Output the [x, y] coordinate of the center of the cell containing the given text.  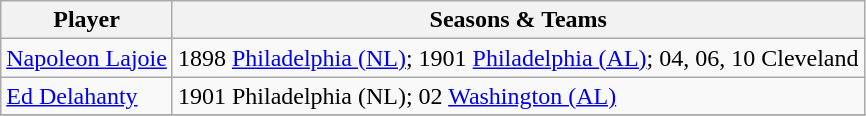
Seasons & Teams [518, 20]
1901 Philadelphia (NL); 02 Washington (AL) [518, 96]
Napoleon Lajoie [87, 58]
Ed Delahanty [87, 96]
Player [87, 20]
1898 Philadelphia (NL); 1901 Philadelphia (AL); 04, 06, 10 Cleveland [518, 58]
